Extract the (x, y) coordinate from the center of the cell holding the provided text.  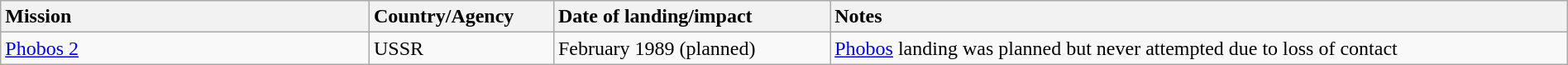
Notes (1199, 17)
Date of landing/impact (691, 17)
Country/Agency (461, 17)
USSR (461, 48)
February 1989 (planned) (691, 48)
Phobos landing was planned but never attempted due to loss of contact (1199, 48)
Mission (185, 17)
Phobos 2 (185, 48)
